Detect which cell encompasses the target text, then output its [x, y] center coordinate. 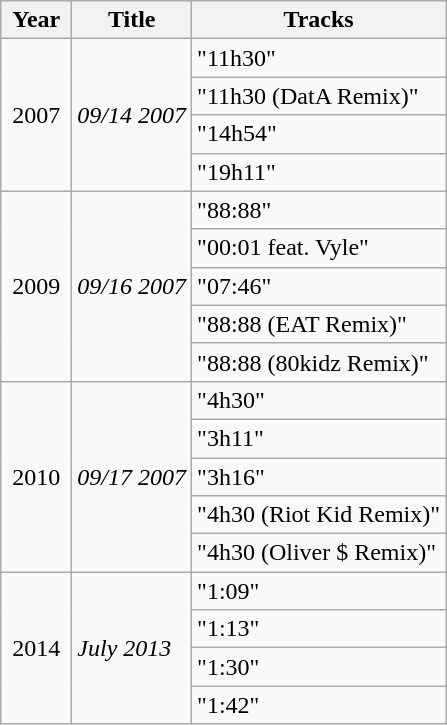
09/14 2007 [132, 115]
"1:13" [319, 629]
2009 [36, 286]
"88:88 (EAT Remix)" [319, 324]
"1:09" [319, 591]
"11h30 (DatA Remix)" [319, 96]
"4h30 (Oliver $ Remix)" [319, 553]
09/17 2007 [132, 476]
"00:01 feat. Vyle" [319, 248]
Title [132, 20]
"4h30" [319, 400]
"1:30" [319, 667]
"07:46" [319, 286]
2007 [36, 115]
Year [36, 20]
2014 [36, 648]
"3h16" [319, 477]
"14h54" [319, 134]
"88:88 (80kidz Remix)" [319, 362]
2010 [36, 476]
"88:88" [319, 210]
Tracks [319, 20]
09/16 2007 [132, 286]
"4h30 (Riot Kid Remix)" [319, 515]
"3h11" [319, 438]
July 2013 [132, 648]
"19h11" [319, 172]
"1:42" [319, 705]
"11h30" [319, 58]
